From the cell containing the given text, extract its center point as [x, y] coordinate. 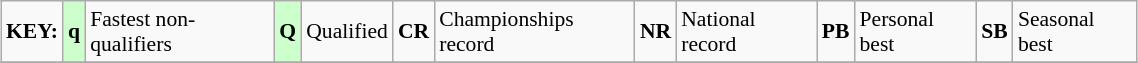
SB [994, 32]
Qualified [347, 32]
q [74, 32]
National record [746, 32]
KEY: [32, 32]
Seasonal best [1075, 32]
Championships record [534, 32]
Q [288, 32]
CR [414, 32]
Fastest non-qualifiers [180, 32]
PB [836, 32]
NR [656, 32]
Personal best [916, 32]
